Scan for the cell matching the given text and deliver its [X, Y] coordinate at center. 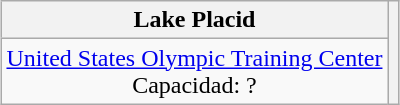
United States Olympic Training CenterCapacidad: ? [194, 72]
Lake Placid [194, 20]
